Pinpoint the cell where the given text exists, returning its [x, y] midpoint coordinate. 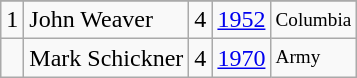
1 [12, 20]
Mark Schickner [106, 58]
Army [314, 58]
1970 [242, 58]
Columbia [314, 20]
1952 [242, 20]
John Weaver [106, 20]
